Extract the (X, Y) coordinate from the center of the cell holding the provided text.  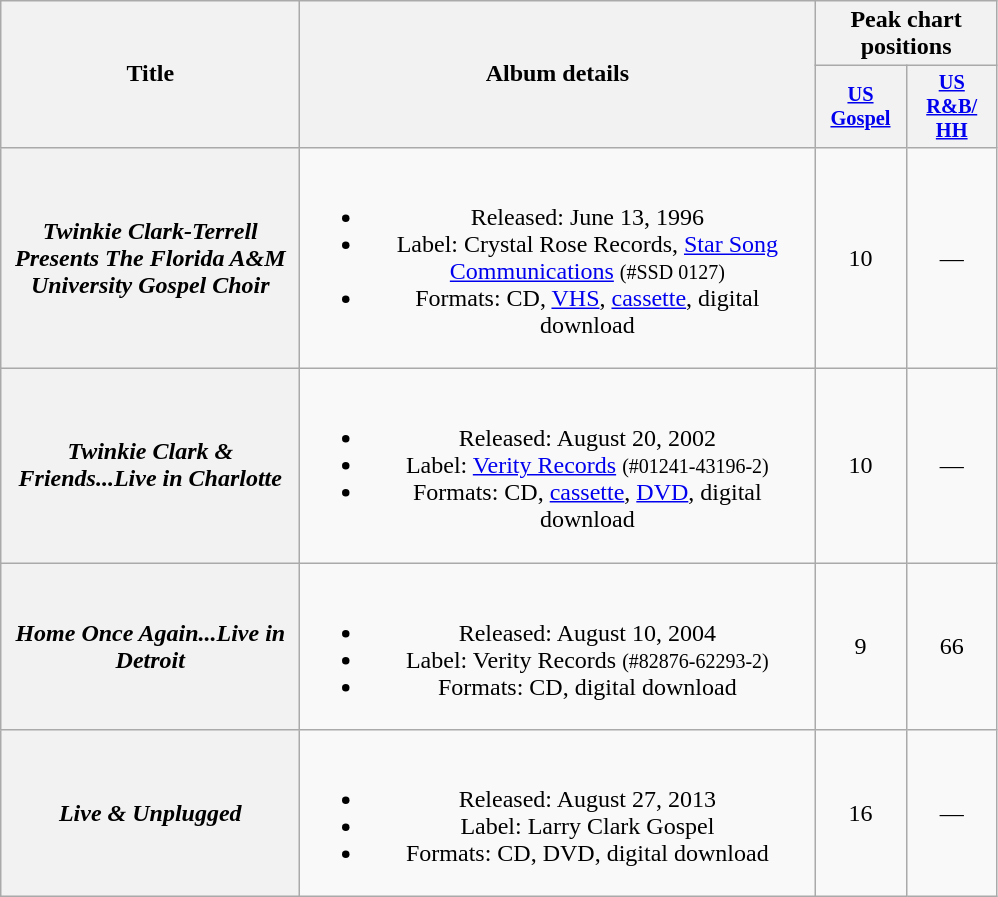
Released: August 20, 2002Label: Verity Records (#01241-43196-2)Formats: CD, cassette, DVD, digital download (558, 466)
Twinkie Clark-Terrell Presents The Florida A&M University Gospel Choir (150, 258)
Peak chart positions (906, 34)
9 (860, 646)
Twinkie Clark & Friends...Live in Charlotte (150, 466)
Home Once Again...Live in Detroit (150, 646)
Title (150, 74)
USGospel (860, 107)
Album details (558, 74)
Released: June 13, 1996Label: Crystal Rose Records, Star Song Communications (#SSD 0127)Formats: CD, VHS, cassette, digital download (558, 258)
USR&B/HH (952, 107)
Released: August 27, 2013Label: Larry Clark GospelFormats: CD, DVD, digital download (558, 814)
Live & Unplugged (150, 814)
66 (952, 646)
Released: August 10, 2004Label: Verity Records (#82876-62293-2)Formats: CD, digital download (558, 646)
16 (860, 814)
